Return the (X, Y) coordinate for the center point of the cell that contains the specified text.  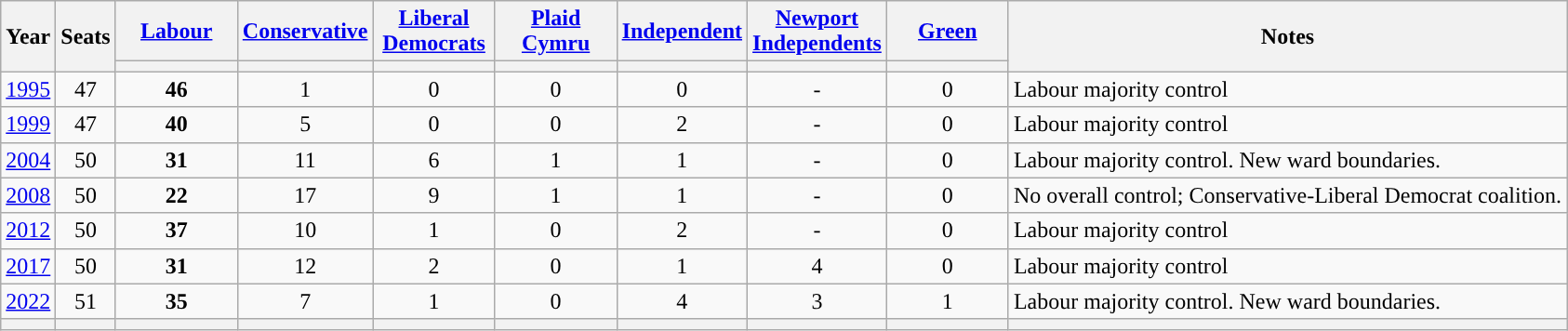
Green (947, 32)
12 (305, 266)
Plaid Cymru (556, 32)
No overall control; Conservative-Liberal Democrat coalition. (1287, 195)
1995 (28, 89)
Notes (1287, 36)
6 (433, 160)
Liberal Democrats (433, 32)
2008 (28, 195)
7 (305, 301)
35 (177, 301)
51 (86, 301)
2012 (28, 231)
3 (817, 301)
10 (305, 231)
5 (305, 125)
9 (433, 195)
Newport Independents (817, 32)
2017 (28, 266)
40 (177, 125)
Seats (86, 36)
Conservative (305, 32)
Labour (177, 32)
37 (177, 231)
2004 (28, 160)
2022 (28, 301)
11 (305, 160)
46 (177, 89)
1999 (28, 125)
22 (177, 195)
Year (28, 36)
Independent (682, 32)
17 (305, 195)
